Output the [X, Y] coordinate of the center of the cell containing the given text.  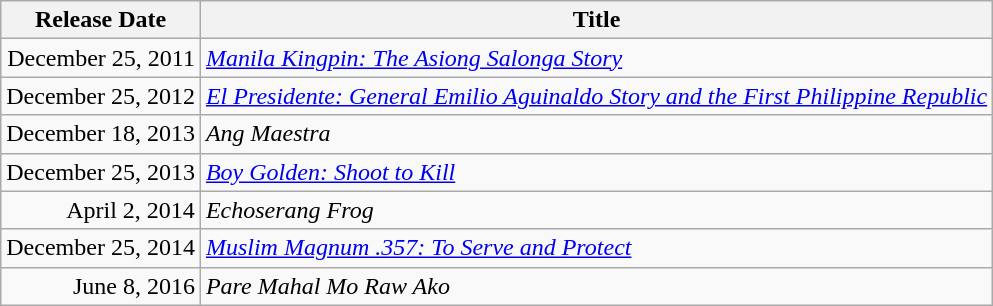
Pare Mahal Mo Raw Ako [596, 286]
December 25, 2011 [101, 58]
December 18, 2013 [101, 134]
Release Date [101, 20]
Echoserang Frog [596, 210]
April 2, 2014 [101, 210]
El Presidente: General Emilio Aguinaldo Story and the First Philippine Republic [596, 96]
December 25, 2014 [101, 248]
June 8, 2016 [101, 286]
Boy Golden: Shoot to Kill [596, 172]
Ang Maestra [596, 134]
December 25, 2013 [101, 172]
Manila Kingpin: The Asiong Salonga Story [596, 58]
Title [596, 20]
Muslim Magnum .357: To Serve and Protect [596, 248]
December 25, 2012 [101, 96]
